Determine the [X, Y] coordinate at the center of the cell enclosing the given text.  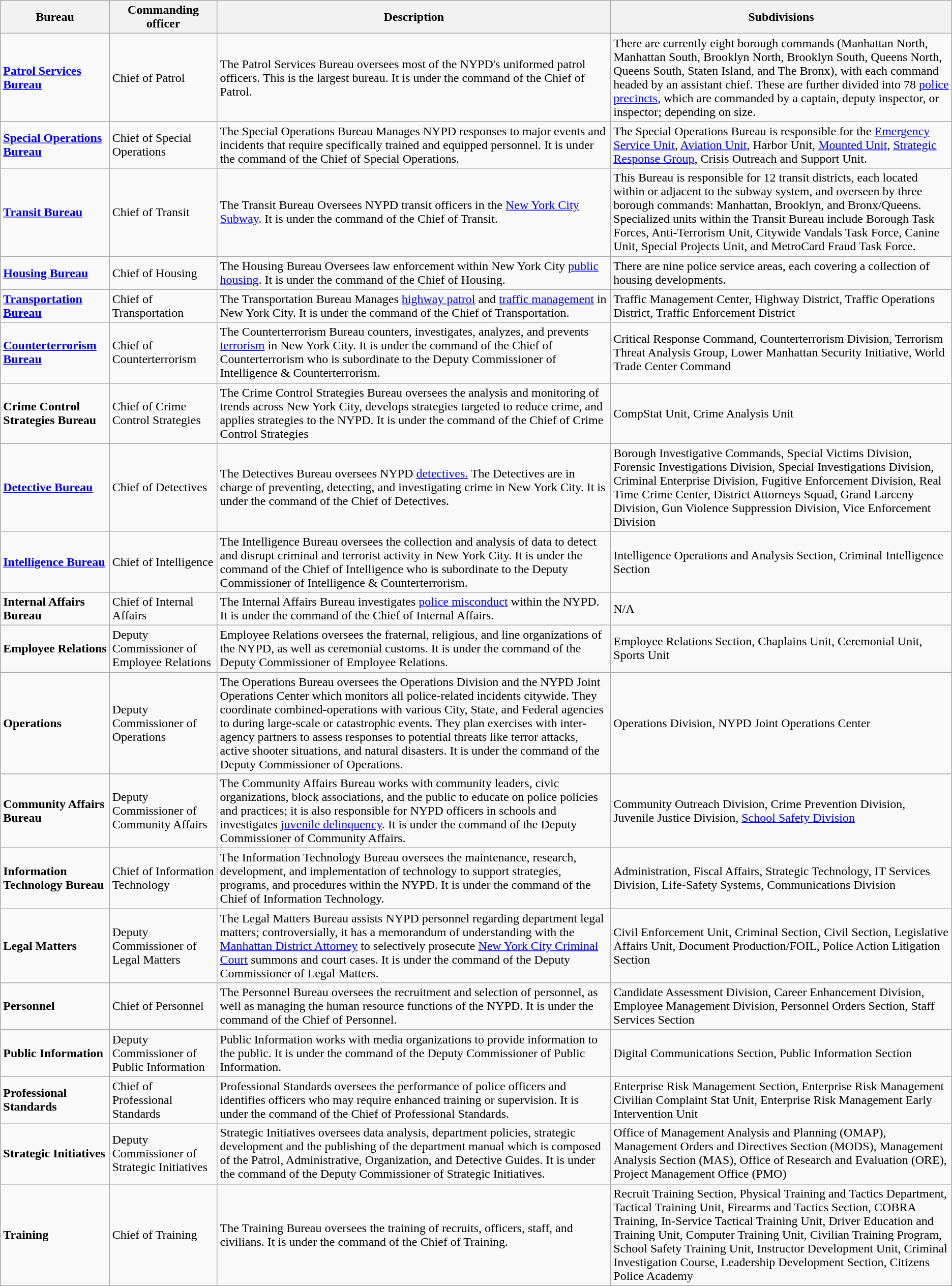
Public Information [55, 1053]
Chief of Transportation [163, 306]
Community Outreach Division, Crime Prevention Division, Juvenile Justice Division, School Safety Division [781, 811]
The Training Bureau oversees the training of recruits, officers, staff, and civilians. It is under the command of the Chief of Training. [414, 1235]
Chief of Transit [163, 213]
Chief of Counterterrorism [163, 353]
Traffic Management Center, Highway District, Traffic Operations District, Traffic Enforcement District [781, 306]
Deputy Commissioner of Community Affairs [163, 811]
N/A [781, 608]
Subdivisions [781, 17]
Deputy Commissioner of Strategic Initiatives [163, 1153]
Transit Bureau [55, 213]
Information Technology Bureau [55, 879]
Chief of Training [163, 1235]
Crime Control Strategies Bureau [55, 413]
Strategic Initiatives [55, 1153]
Counterterrorism Bureau [55, 353]
The Housing Bureau Oversees law enforcement within New York City public housing. It is under the command of the Chief of Housing. [414, 273]
Internal Affairs Bureau [55, 608]
Chief of Internal Affairs [163, 608]
Special Operations Bureau [55, 145]
Personnel [55, 1006]
Chief of Housing [163, 273]
Chief of Special Operations [163, 145]
Chief of Crime Control Strategies [163, 413]
Detective Bureau [55, 487]
Professional Standards [55, 1100]
Chief of Information Technology [163, 879]
Intelligence Operations and Analysis Section, Criminal Intelligence Section [781, 561]
Deputy Commissioner of Legal Matters [163, 946]
Housing Bureau [55, 273]
Training [55, 1235]
Administration, Fiscal Affairs, Strategic Technology, IT Services Division, Life-Safety Systems, Communications Division [781, 879]
Bureau [55, 17]
Description [414, 17]
The Transit Bureau Oversees NYPD transit officers in the New York City Subway. It is under the command of the Chief of Transit. [414, 213]
Chief of Intelligence [163, 561]
Intelligence Bureau [55, 561]
Civil Enforcement Unit, Criminal Section, Civil Section, Legislative Affairs Unit, Document Production/FOIL, Police Action Litigation Section [781, 946]
Deputy Commissioner of Employee Relations [163, 648]
Deputy Commissioner of Public Information [163, 1053]
The Internal Affairs Bureau investigates police misconduct within the NYPD. It is under the command of the Chief of Internal Affairs. [414, 608]
Digital Communications Section, Public Information Section [781, 1053]
Patrol Services Bureau [55, 77]
Enterprise Risk Management Section, Enterprise Risk Management Civilian Complaint Stat Unit, Enterprise Risk Management Early Intervention Unit [781, 1100]
Transportation Bureau [55, 306]
Chief of Patrol [163, 77]
Operations Division, NYPD Joint Operations Center [781, 723]
Chief of Personnel [163, 1006]
Legal Matters [55, 946]
Operations [55, 723]
Employee Relations Section, Chaplains Unit, Ceremonial Unit, Sports Unit [781, 648]
Candidate Assessment Division, Career Enhancement Division, Employee Management Division, Personnel Orders Section, Staff Services Section [781, 1006]
The Transportation Bureau Manages highway patrol and traffic management in New York City. It is under the command of the Chief of Transportation. [414, 306]
Community Affairs Bureau [55, 811]
Chief of Professional Standards [163, 1100]
Commanding officer [163, 17]
Chief of Detectives [163, 487]
Deputy Commissioner of Operations [163, 723]
There are nine police service areas, each covering a collection of housing developments. [781, 273]
CompStat Unit, Crime Analysis Unit [781, 413]
Employee Relations [55, 648]
